Return [x, y] of the center of cell containing provided text 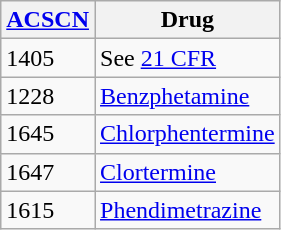
1647 [48, 172]
Clortermine [187, 172]
1405 [48, 58]
Benzphetamine [187, 96]
See 21 CFR [187, 58]
1228 [48, 96]
Drug [187, 20]
1645 [48, 134]
Chlorphentermine [187, 134]
Phendimetrazine [187, 210]
1615 [48, 210]
ACSCN [48, 20]
